Return (x, y) of the center of cell containing provided text 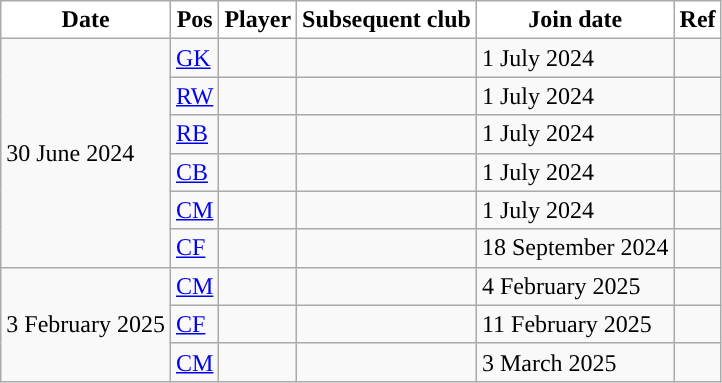
4 February 2025 (575, 286)
RW (194, 96)
CB (194, 172)
Pos (194, 20)
Subsequent club (387, 20)
11 February 2025 (575, 324)
GK (194, 58)
Date (86, 20)
3 February 2025 (86, 324)
30 June 2024 (86, 153)
3 March 2025 (575, 362)
18 September 2024 (575, 248)
RB (194, 134)
Join date (575, 20)
Ref (698, 20)
Player (258, 20)
